Scan for the cell matching the given text and deliver its (x, y) coordinate at center. 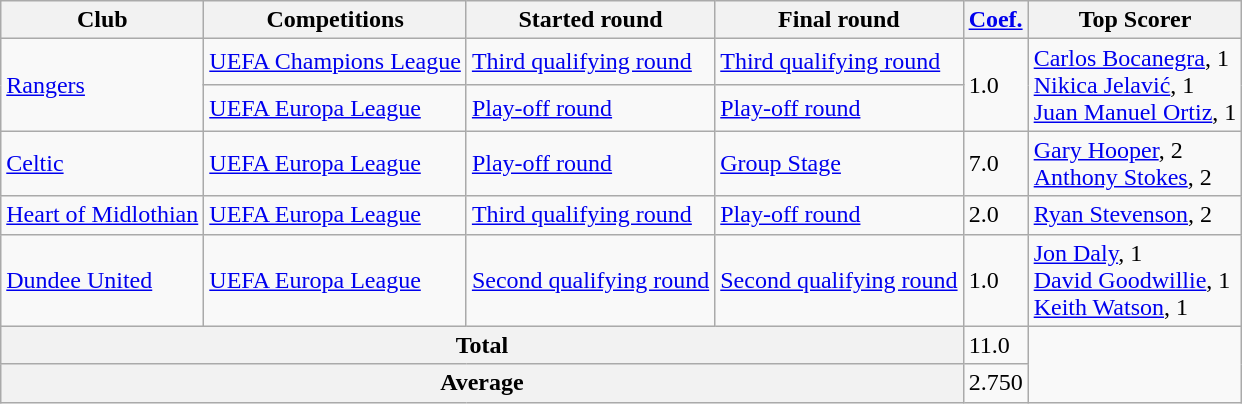
7.0 (996, 164)
2.0 (996, 215)
Celtic (102, 164)
Competitions (336, 20)
Final round (839, 20)
Coef. (996, 20)
Top Scorer (1135, 20)
11.0 (996, 345)
Gary Hooper, 2 Anthony Stokes, 2 (1135, 164)
Average (482, 383)
Jon Daly, 1 David Goodwillie, 1 Keith Watson, 1 (1135, 280)
2.750 (996, 383)
UEFA Champions League (336, 62)
Group Stage (839, 164)
Dundee United (102, 280)
Club (102, 20)
Rangers (102, 85)
Heart of Midlothian (102, 215)
Carlos Bocanegra, 1 Nikica Jelavić, 1 Juan Manuel Ortiz, 1 (1135, 85)
Started round (590, 20)
Ryan Stevenson, 2 (1135, 215)
Total (482, 345)
